Output the [X, Y] coordinate of the center of the cell containing the given text.  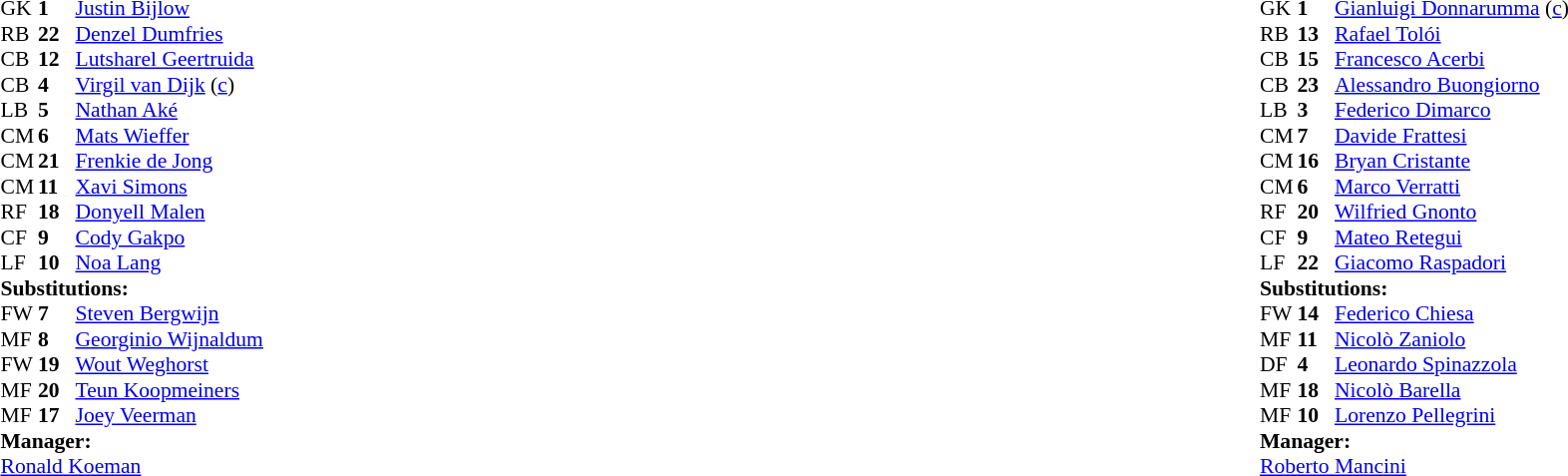
13 [1316, 34]
21 [57, 161]
3 [1316, 111]
Joey Veerman [170, 416]
16 [1316, 161]
19 [57, 364]
Frenkie de Jong [170, 161]
Donyell Malen [170, 213]
17 [57, 416]
5 [57, 111]
Nathan Aké [170, 111]
Mats Wieffer [170, 136]
23 [1316, 85]
Noa Lang [170, 262]
Steven Bergwijn [170, 314]
Georginio Wijnaldum [170, 339]
Cody Gakpo [170, 238]
Teun Koopmeiners [170, 390]
12 [57, 59]
14 [1316, 314]
Substitutions: [132, 288]
Virgil van Dijk (c) [170, 85]
15 [1316, 59]
Wout Weghorst [170, 364]
DF [1279, 364]
Denzel Dumfries [170, 34]
Lutsharel Geertruida [170, 59]
8 [57, 339]
Manager: [132, 441]
Xavi Simons [170, 187]
